Provide the (X, Y) coordinate of the cell's center where the given text is located.  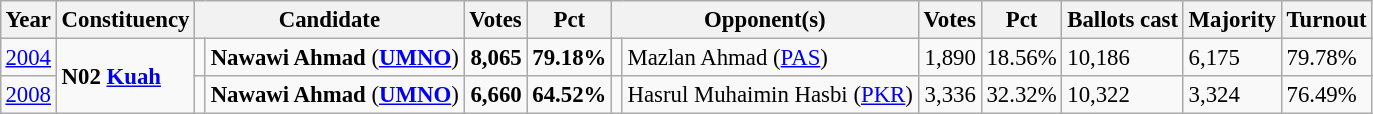
79.18% (570, 57)
1,890 (950, 57)
Candidate (330, 20)
6,660 (496, 95)
18.56% (1022, 57)
Majority (1232, 20)
N02 Kuah (125, 76)
Turnout (1326, 20)
Opponent(s) (766, 20)
Constituency (125, 20)
32.32% (1022, 95)
Year (28, 20)
Hasrul Muhaimin Hasbi (PKR) (770, 95)
79.78% (1326, 57)
2004 (28, 57)
8,065 (496, 57)
64.52% (570, 95)
3,324 (1232, 95)
10,322 (1122, 95)
2008 (28, 95)
76.49% (1326, 95)
3,336 (950, 95)
Mazlan Ahmad (PAS) (770, 57)
10,186 (1122, 57)
Ballots cast (1122, 20)
6,175 (1232, 57)
